Identify which cell holds the provided text, then report its [X, Y] central coordinate. 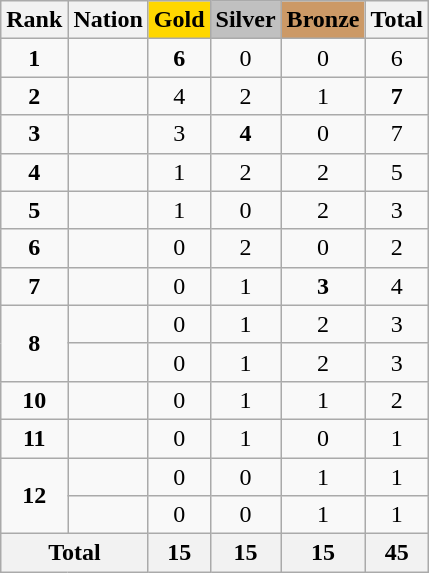
Bronze [323, 20]
Silver [246, 20]
45 [397, 553]
Rank [34, 20]
12 [34, 496]
8 [34, 343]
10 [34, 400]
Nation [108, 20]
Gold [179, 20]
11 [34, 438]
